For the text-containing cell, return its midpoint in [X, Y] coordinate format. 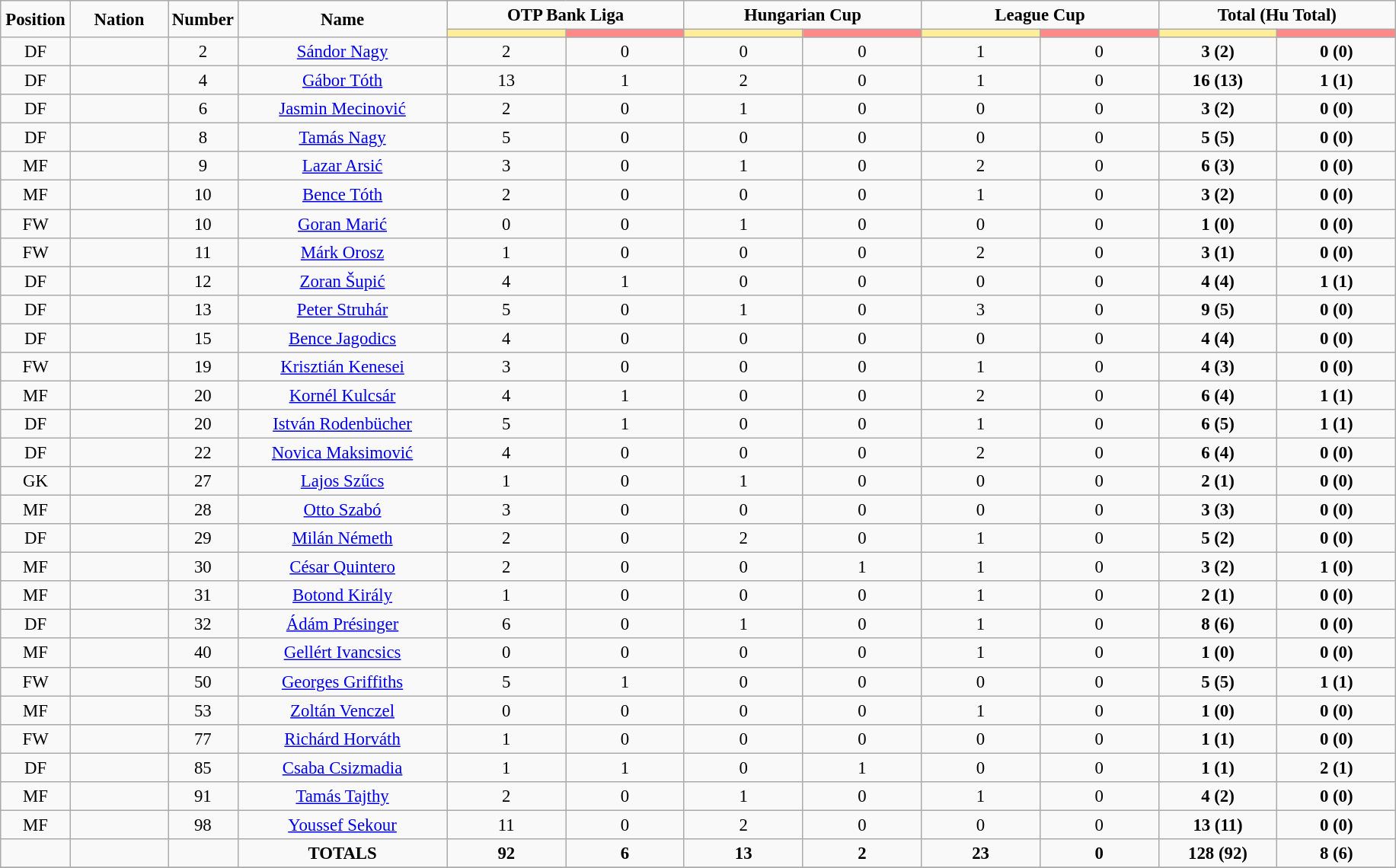
27 [203, 481]
9 (5) [1218, 309]
István Rodenbücher [343, 424]
Kornél Kulcsár [343, 395]
Jasmin Mecinović [343, 109]
Nation [119, 19]
6 (5) [1218, 424]
Gellért Ivancsics [343, 653]
4 (2) [1218, 796]
13 (11) [1218, 825]
Novica Maksimović [343, 452]
28 [203, 510]
128 (92) [1218, 854]
85 [203, 767]
Csaba Csizmadia [343, 767]
Ádám Présinger [343, 624]
5 (2) [1218, 538]
8 [203, 138]
16 (13) [1218, 81]
OTP Bank Liga [565, 15]
22 [203, 452]
GK [36, 481]
Lazar Arsić [343, 167]
3 (1) [1218, 252]
29 [203, 538]
Lajos Szűcs [343, 481]
Sándor Nagy [343, 52]
Georges Griffiths [343, 681]
Botond Király [343, 595]
Richárd Horváth [343, 739]
6 (3) [1218, 167]
Bence Tóth [343, 195]
50 [203, 681]
40 [203, 653]
23 [981, 854]
53 [203, 710]
Hungarian Cup [803, 15]
Total (Hu Total) [1277, 15]
19 [203, 367]
Position [36, 19]
3 (3) [1218, 510]
Name [343, 19]
César Quintero [343, 567]
31 [203, 595]
League Cup [1040, 15]
Zoran Šupić [343, 281]
Krisztián Kenesei [343, 367]
Milán Németh [343, 538]
TOTALS [343, 854]
Otto Szabó [343, 510]
Gábor Tóth [343, 81]
9 [203, 167]
4 (3) [1218, 367]
Márk Orosz [343, 252]
Youssef Sekour [343, 825]
Tamás Tajthy [343, 796]
92 [506, 854]
Tamás Nagy [343, 138]
32 [203, 624]
Goran Marić [343, 224]
Zoltán Venczel [343, 710]
Peter Struhár [343, 309]
12 [203, 281]
30 [203, 567]
Number [203, 19]
15 [203, 338]
Bence Jagodics [343, 338]
91 [203, 796]
77 [203, 739]
98 [203, 825]
